Return the (X, Y) coordinate for the center point of the cell that contains the specified text.  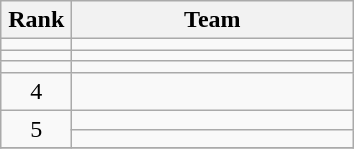
5 (36, 129)
4 (36, 91)
Team (212, 20)
Rank (36, 20)
